Extract the [x, y] coordinate from the center of the cell holding the provided text.  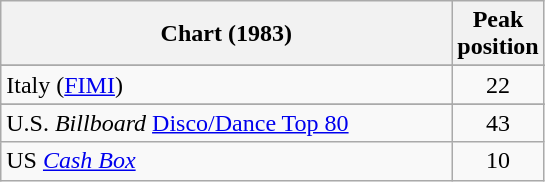
Chart (1983) [226, 34]
U.S. Billboard Disco/Dance Top 80 [226, 123]
43 [498, 123]
22 [498, 85]
10 [498, 161]
Italy (FIMI) [226, 85]
Peakposition [498, 34]
US Cash Box [226, 161]
